Pinpoint the cell where the given text exists, returning its [x, y] midpoint coordinate. 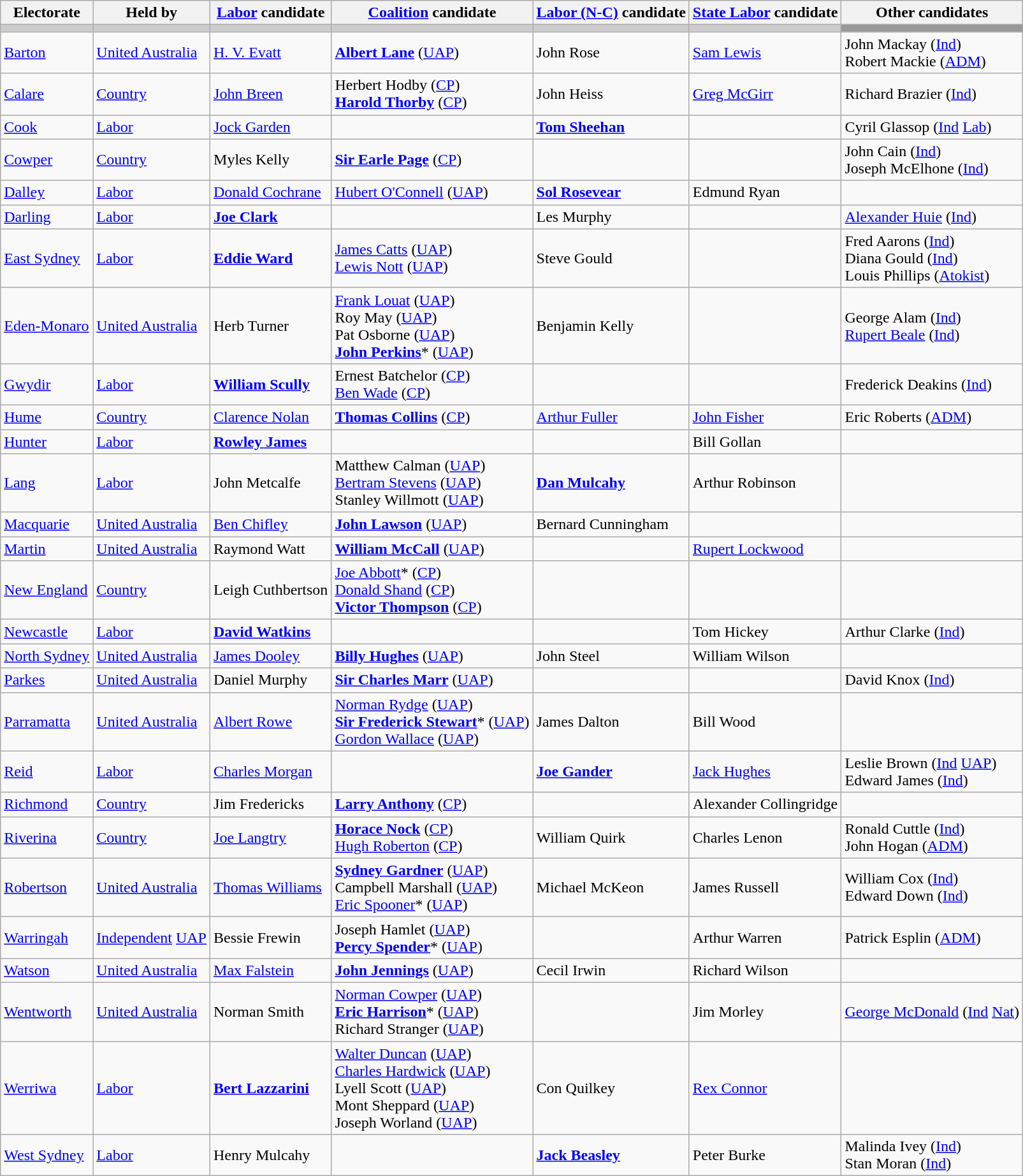
Werriwa [47, 1088]
Tom Hickey [765, 632]
Jim Morley [765, 1012]
John Heiss [611, 94]
Coalition candidate [432, 13]
Patrick Esplin (ADM) [932, 937]
Leigh Cuthbertson [271, 590]
Frank Louat (UAP)Roy May (UAP)Pat Osborne (UAP)John Perkins* (UAP) [432, 325]
John Steel [611, 656]
John Jennings (UAP) [432, 970]
John Breen [271, 94]
Herb Turner [271, 325]
Joe Abbott* (CP)Donald Shand (CP)Victor Thompson (CP) [432, 590]
Sam Lewis [765, 52]
Fred Aarons (Ind)Diana Gould (Ind)Louis Phillips (Atokist) [932, 258]
Sir Earle Page (CP) [432, 159]
Labor (N-C) candidate [611, 13]
West Sydney [47, 1155]
Newcastle [47, 632]
Held by [152, 13]
Riverina [47, 838]
Jim Fredericks [271, 804]
Matthew Calman (UAP)Bertram Stevens (UAP)Stanley Willmott (UAP) [432, 483]
William Scully [271, 384]
Benjamin Kelly [611, 325]
Electorate [47, 13]
Joe Gander [611, 771]
Jack Beasley [611, 1155]
Albert Rowe [271, 722]
Bill Gollan [765, 442]
Norman Smith [271, 1012]
Larry Anthony (CP) [432, 804]
Edmund Ryan [765, 192]
Richard Brazier (Ind) [932, 94]
Joe Langtry [271, 838]
John Lawson (UAP) [432, 525]
Myles Kelly [271, 159]
Hunter [47, 442]
Cook [47, 127]
Albert Lane (UAP) [432, 52]
Parramatta [47, 722]
Rex Connor [765, 1088]
Greg McGirr [765, 94]
Norman Cowper (UAP)Eric Harrison* (UAP)Richard Stranger (UAP) [432, 1012]
Bessie Frewin [271, 937]
Arthur Warren [765, 937]
Eden-Monaro [47, 325]
Rowley James [271, 442]
Donald Cochrane [271, 192]
Labor candidate [271, 13]
Wentworth [47, 1012]
Darling [47, 217]
Eddie Ward [271, 258]
Frederick Deakins (Ind) [932, 384]
Bert Lazzarini [271, 1088]
Rupert Lockwood [765, 549]
Steve Gould [611, 258]
Richard Wilson [765, 970]
William McCall (UAP) [432, 549]
David Knox (Ind) [932, 680]
Sol Rosevear [611, 192]
Jack Hughes [765, 771]
Bernard Cunningham [611, 525]
Max Falstein [271, 970]
Arthur Fuller [611, 417]
Macquarie [47, 525]
James Catts (UAP)Lewis Nott (UAP) [432, 258]
Henry Mulcahy [271, 1155]
Bill Wood [765, 722]
John Fisher [765, 417]
Les Murphy [611, 217]
Hubert O'Connell (UAP) [432, 192]
William Wilson [765, 656]
Arthur Clarke (Ind) [932, 632]
Peter Burke [765, 1155]
Horace Nock (CP)Hugh Roberton (CP) [432, 838]
Independent UAP [152, 937]
Parkes [47, 680]
Herbert Hodby (CP)Harold Thorby (CP) [432, 94]
Joseph Hamlet (UAP)Percy Spender* (UAP) [432, 937]
Arthur Robinson [765, 483]
Ernest Batchelor (CP)Ben Wade (CP) [432, 384]
David Watkins [271, 632]
Con Quilkey [611, 1088]
Hume [47, 417]
Eric Roberts (ADM) [932, 417]
James Dooley [271, 656]
Lang [47, 483]
Tom Sheehan [611, 127]
Cowper [47, 159]
Billy Hughes (UAP) [432, 656]
Norman Rydge (UAP)Sir Frederick Stewart* (UAP)Gordon Wallace (UAP) [432, 722]
Michael McKeon [611, 887]
James Dalton [611, 722]
John Rose [611, 52]
Dalley [47, 192]
Joe Clark [271, 217]
Gwydir [47, 384]
Malinda Ivey (Ind)Stan Moran (Ind) [932, 1155]
Alexander Collingridge [765, 804]
Ben Chifley [271, 525]
Leslie Brown (Ind UAP)Edward James (Ind) [932, 771]
Charles Morgan [271, 771]
Cyril Glassop (Ind Lab) [932, 127]
Raymond Watt [271, 549]
William Cox (Ind)Edward Down (Ind) [932, 887]
Ronald Cuttle (Ind)John Hogan (ADM) [932, 838]
George Alam (Ind)Rupert Beale (Ind) [932, 325]
Robertson [47, 887]
Daniel Murphy [271, 680]
Other candidates [932, 13]
State Labor candidate [765, 13]
North Sydney [47, 656]
John Mackay (Ind) Robert Mackie (ADM) [932, 52]
Walter Duncan (UAP)Charles Hardwick (UAP)Lyell Scott (UAP)Mont Sheppard (UAP)Joseph Worland (UAP) [432, 1088]
New England [47, 590]
Martin [47, 549]
Thomas Williams [271, 887]
George McDonald (Ind Nat) [932, 1012]
Watson [47, 970]
Dan Mulcahy [611, 483]
Clarence Nolan [271, 417]
Barton [47, 52]
Reid [47, 771]
East Sydney [47, 258]
Sydney Gardner (UAP)Campbell Marshall (UAP)Eric Spooner* (UAP) [432, 887]
Calare [47, 94]
Sir Charles Marr (UAP) [432, 680]
Jock Garden [271, 127]
James Russell [765, 887]
Cecil Irwin [611, 970]
John Cain (Ind)Joseph McElhone (Ind) [932, 159]
Alexander Huie (Ind) [932, 217]
Thomas Collins (CP) [432, 417]
H. V. Evatt [271, 52]
Richmond [47, 804]
Warringah [47, 937]
John Metcalfe [271, 483]
William Quirk [611, 838]
Charles Lenon [765, 838]
